Find where the given text appears and provide that cell's center as (X, Y) coordinate. 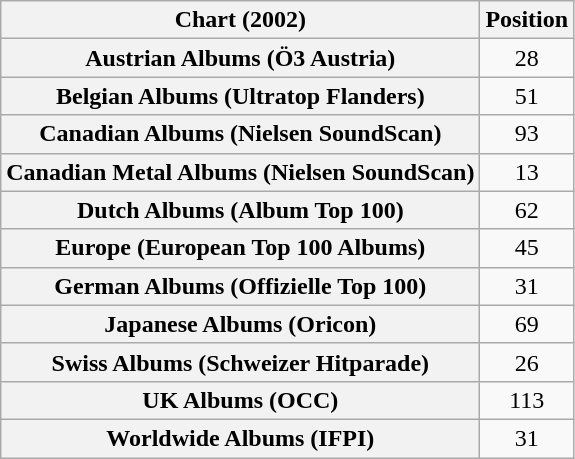
Canadian Metal Albums (Nielsen SoundScan) (240, 172)
Worldwide Albums (IFPI) (240, 438)
62 (527, 210)
Austrian Albums (Ö3 Austria) (240, 58)
13 (527, 172)
26 (527, 362)
Dutch Albums (Album Top 100) (240, 210)
93 (527, 134)
Swiss Albums (Schweizer Hitparade) (240, 362)
45 (527, 248)
28 (527, 58)
Canadian Albums (Nielsen SoundScan) (240, 134)
Japanese Albums (Oricon) (240, 324)
113 (527, 400)
69 (527, 324)
UK Albums (OCC) (240, 400)
Position (527, 20)
Belgian Albums (Ultratop Flanders) (240, 96)
Europe (European Top 100 Albums) (240, 248)
Chart (2002) (240, 20)
51 (527, 96)
German Albums (Offizielle Top 100) (240, 286)
